Output the [x, y] coordinate of the center of the cell containing the given text.  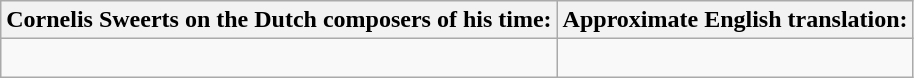
Approximate English translation: [735, 20]
Cornelis Sweerts on the Dutch composers of his time: [279, 20]
